Return [X, Y] of the center of cell containing provided text 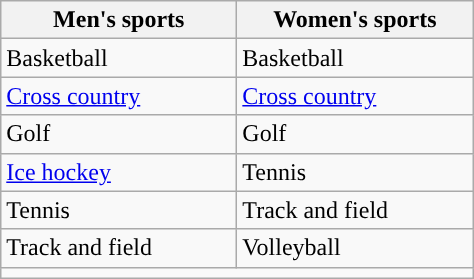
Ice hockey [119, 172]
Volleyball [355, 248]
Men's sports [119, 20]
Women's sports [355, 20]
